Return the (X, Y) coordinate for the center point of the cell that contains the specified text.  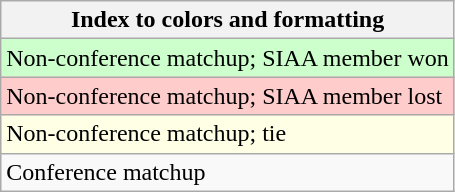
Index to colors and formatting (228, 20)
Non-conference matchup; tie (228, 134)
Non-conference matchup; SIAA member lost (228, 96)
Conference matchup (228, 172)
Non-conference matchup; SIAA member won (228, 58)
